Locate the cell with the specified text and output its (X, Y) center coordinate. 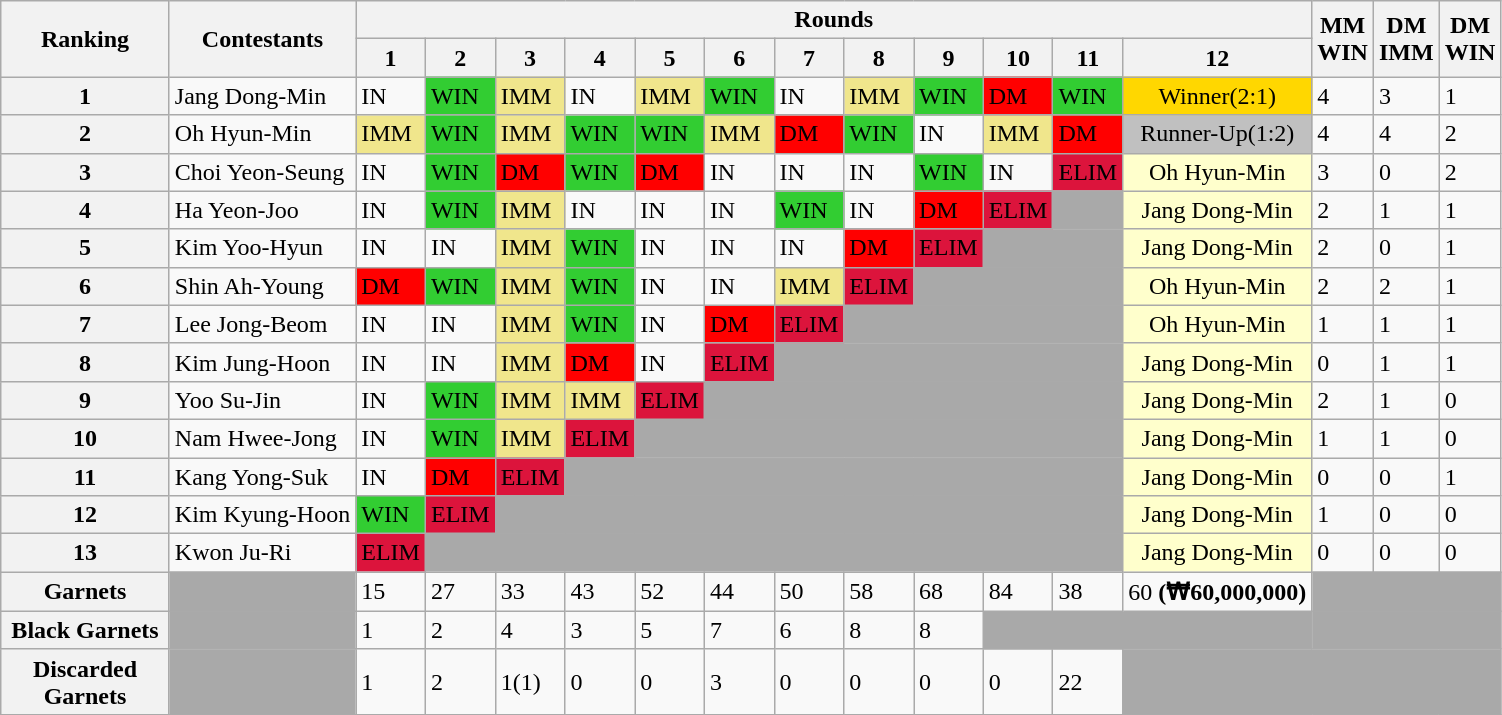
Kim Yoo-Hyun (262, 248)
43 (600, 592)
15 (391, 592)
Ranking (86, 39)
38 (1088, 592)
Kim Kyung-Hoon (262, 515)
Lee Jong-Beom (262, 324)
Rounds (834, 20)
MMWIN (1343, 39)
Choi Yeon-Seung (262, 172)
Kim Jung-Hoon (262, 362)
Ha Yeon-Joo (262, 210)
Kang Yong-Suk (262, 477)
22 (1088, 682)
Kwon Ju-Ri (262, 553)
27 (460, 592)
Yoo Su-Jin (262, 400)
DMIMM (1406, 39)
Runner-Up(1:2) (1218, 134)
Nam Hwee-Jong (262, 438)
52 (670, 592)
1(1) (530, 682)
44 (739, 592)
Black Garnets (86, 630)
Winner(2:1) (1218, 96)
33 (530, 592)
Garnets (86, 592)
58 (879, 592)
DMWIN (1470, 39)
Contestants (262, 39)
60 (₩60,000,000) (1218, 592)
68 (949, 592)
Discarded Garnets (86, 682)
84 (1018, 592)
Shin Ah-Young (262, 286)
13 (86, 553)
50 (809, 592)
